Provide the (X, Y) coordinate of the cell's center where the given text is located.  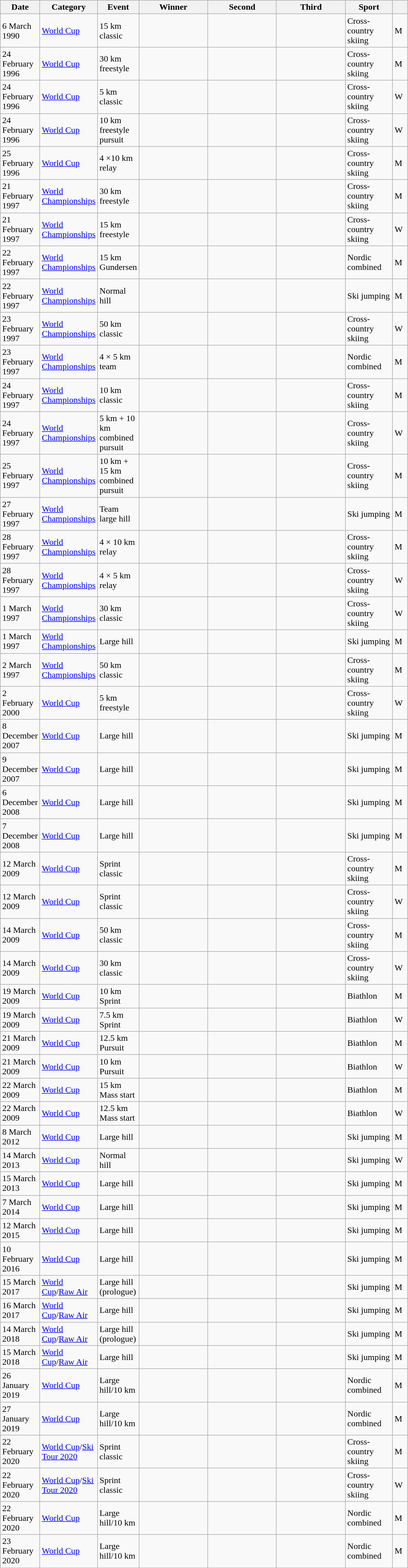
27 February 1997 (20, 514)
7 December 2008 (20, 835)
25 February 1996 (20, 163)
15 March 2017 (20, 1287)
Second (242, 7)
Category (68, 7)
5 km freestyle (118, 703)
Event (118, 7)
12.5 km Mass start (118, 1113)
Winner (174, 7)
4 ×10 km relay (118, 163)
15 km Mass start (118, 1090)
4 × 5 km relay (118, 580)
5 km classic (118, 97)
Sport (369, 7)
2 March 1997 (20, 670)
6 March 1990 (20, 31)
Team large hill (118, 514)
15 March 2018 (20, 1357)
10 km Sprint (118, 996)
23 February 2020 (20, 1551)
25 February 1997 (20, 476)
7.5 km Sprint (118, 1020)
14 March 2018 (20, 1334)
15 km freestyle (118, 229)
27 January 2019 (20, 1419)
12.5 km Pursuit (118, 1043)
7 March 2014 (20, 1207)
14 March 2013 (20, 1160)
26 January 2019 (20, 1386)
Date (20, 7)
8 March 2012 (20, 1137)
10 February 2016 (20, 1259)
10 km classic (118, 395)
10 km freestyle pursuit (118, 130)
15 km Gundersen (118, 262)
12 March 2015 (20, 1230)
2 February 2000 (20, 703)
8 December 2007 (20, 736)
10 km + 15 km combined pursuit (118, 476)
9 December 2007 (20, 769)
15 March 2013 (20, 1183)
6 December 2008 (20, 802)
5 km + 10 km combined pursuit (118, 433)
Third (311, 7)
4 × 10 km relay (118, 547)
4 × 5 km team (118, 362)
15 km classic (118, 31)
16 March 2017 (20, 1310)
10 km Pursuit (118, 1067)
